Find where the given text appears and provide that cell's center as [X, Y] coordinate. 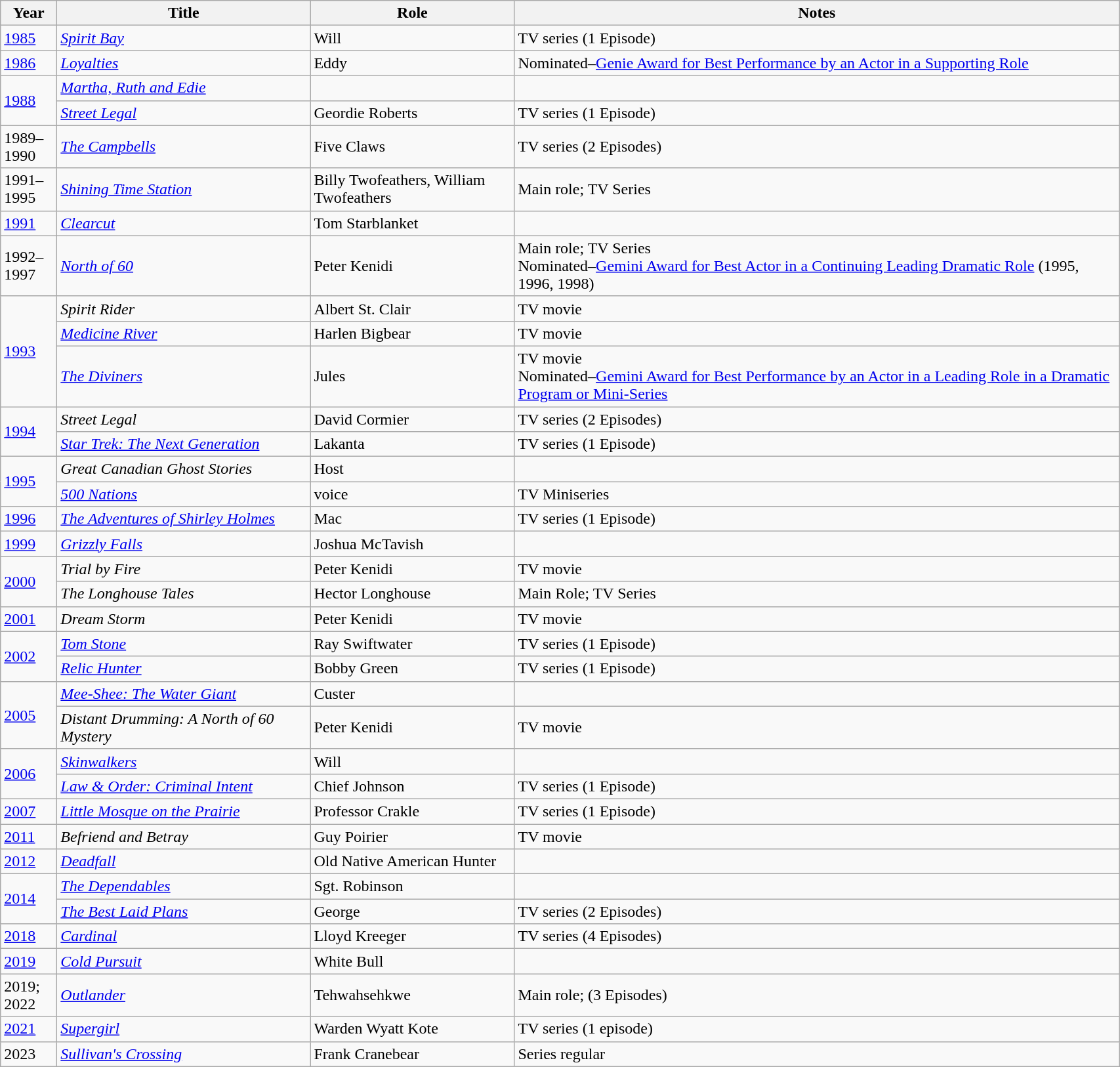
1992–1997 [29, 266]
2023 [29, 1054]
Lakanta [412, 444]
2000 [29, 581]
Hector Longhouse [412, 594]
David Cormier [412, 419]
1993 [29, 351]
2007 [29, 811]
Skinwalkers [184, 761]
Cardinal [184, 936]
2021 [29, 1029]
Mee-Shee: The Water Giant [184, 694]
TV movieNominated–Gemini Award for Best Performance by an Actor in a Leading Role in a Dramatic Program or Mini-Series [817, 376]
Role [412, 13]
Medicine River [184, 333]
Year [29, 13]
Guy Poirier [412, 837]
White Bull [412, 961]
Trial by Fire [184, 569]
2018 [29, 936]
Lloyd Kreeger [412, 936]
2001 [29, 619]
Sullivan's Crossing [184, 1054]
Geordie Roberts [412, 113]
voice [412, 494]
Eddy [412, 63]
Tom Starblanket [412, 223]
Notes [817, 13]
George [412, 911]
Star Trek: The Next Generation [184, 444]
Deadfall [184, 862]
Dream Storm [184, 619]
1991–1995 [29, 189]
Distant Drumming: A North of 60 Mystery [184, 727]
Frank Cranebear [412, 1054]
The Dependables [184, 887]
Professor Crakle [412, 811]
Main role; (3 Episodes) [817, 995]
Warden Wyatt Kote [412, 1029]
1995 [29, 482]
Shining Time Station [184, 189]
Little Mosque on the Prairie [184, 811]
The Diviners [184, 376]
Ray Swiftwater [412, 644]
Jules [412, 376]
1989–1990 [29, 147]
Tom Stone [184, 644]
Spirit Bay [184, 38]
Clearcut [184, 223]
North of 60 [184, 266]
Series regular [817, 1054]
Main role; TV SeriesNominated–Gemini Award for Best Actor in a Continuing Leading Dramatic Role (1995, 1996, 1998) [817, 266]
1994 [29, 432]
2006 [29, 774]
Main role; TV Series [817, 189]
Title [184, 13]
Spirit Rider [184, 308]
TV Miniseries [817, 494]
1996 [29, 519]
TV series (1 episode) [817, 1029]
2014 [29, 899]
Relic Hunter [184, 669]
Billy Twofeathers, William Twofeathers [412, 189]
Old Native American Hunter [412, 862]
TV series (4 Episodes) [817, 936]
The Longhouse Tales [184, 594]
The Best Laid Plans [184, 911]
Albert St. Clair [412, 308]
2011 [29, 837]
Befriend and Betray [184, 837]
Joshua McTavish [412, 544]
Martha, Ruth and Edie [184, 88]
Sgt. Robinson [412, 887]
Mac [412, 519]
1991 [29, 223]
1986 [29, 63]
500 Nations [184, 494]
Great Canadian Ghost Stories [184, 469]
Main Role; TV Series [817, 594]
1988 [29, 100]
Nominated–Genie Award for Best Performance by an Actor in a Supporting Role [817, 63]
Five Claws [412, 147]
Law & Order: Criminal Intent [184, 786]
2005 [29, 715]
2012 [29, 862]
2019; 2022 [29, 995]
Harlen Bigbear [412, 333]
2019 [29, 961]
Bobby Green [412, 669]
Outlander [184, 995]
The Campbells [184, 147]
Cold Pursuit [184, 961]
1985 [29, 38]
Chief Johnson [412, 786]
2002 [29, 656]
Host [412, 469]
The Adventures of Shirley Holmes [184, 519]
1999 [29, 544]
Grizzly Falls [184, 544]
Supergirl [184, 1029]
Tehwahsehkwe [412, 995]
Loyalties [184, 63]
Custer [412, 694]
